Provide the [x, y] coordinate of the cell's center where the given text is located.  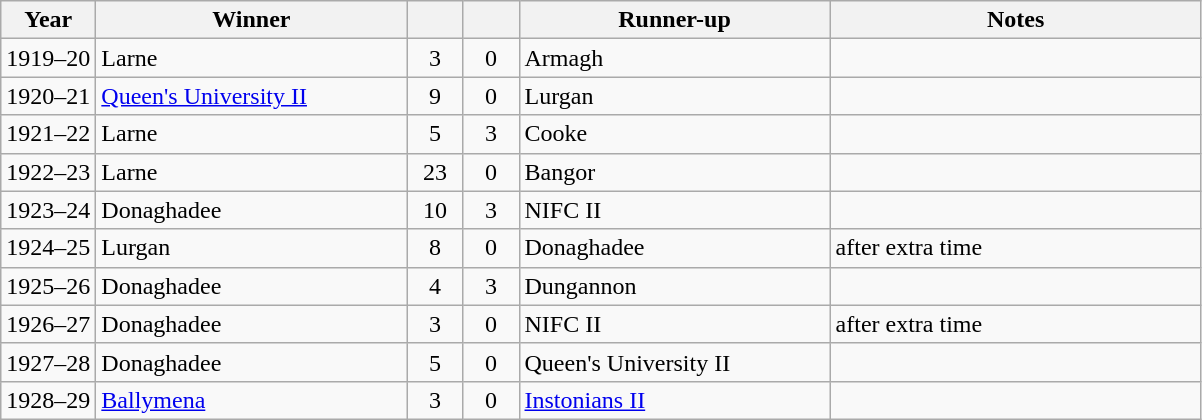
1927–28 [48, 362]
1923–24 [48, 210]
1925–26 [48, 286]
1924–25 [48, 248]
1921–22 [48, 134]
Dungannon [674, 286]
1928–29 [48, 400]
Cooke [674, 134]
Year [48, 20]
1926–27 [48, 324]
4 [435, 286]
Notes [1016, 20]
1919–20 [48, 58]
10 [435, 210]
8 [435, 248]
Ballymena [252, 400]
Bangor [674, 172]
1922–23 [48, 172]
9 [435, 96]
1920–21 [48, 96]
Runner-up [674, 20]
Instonians II [674, 400]
Armagh [674, 58]
23 [435, 172]
Winner [252, 20]
